Pinpoint the cell where the given text exists, returning its (X, Y) midpoint coordinate. 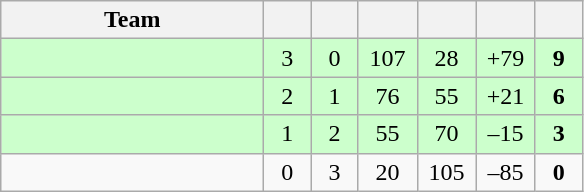
–15 (506, 134)
107 (388, 58)
–85 (506, 172)
Team (132, 20)
+79 (506, 58)
28 (446, 58)
6 (558, 96)
70 (446, 134)
105 (446, 172)
9 (558, 58)
20 (388, 172)
76 (388, 96)
+21 (506, 96)
